Return the [x, y] coordinate for the center point of the cell that contains the specified text.  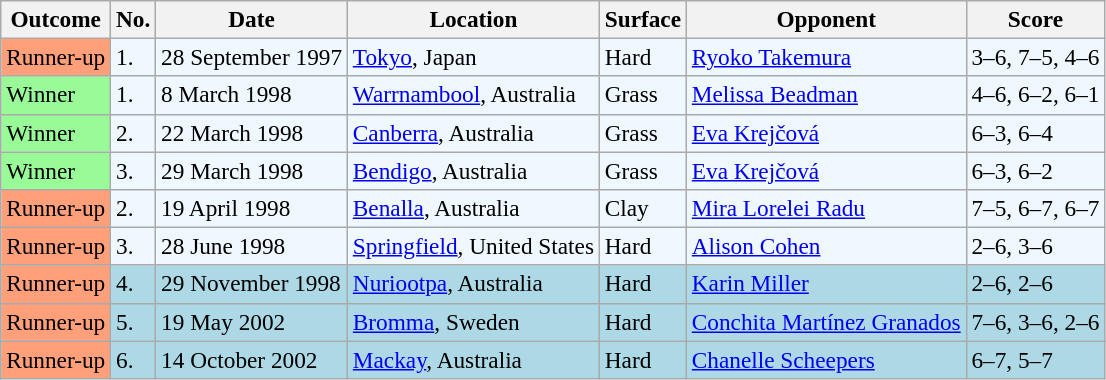
Score [1036, 19]
6–3, 6–2 [1036, 170]
3–6, 7–5, 4–6 [1036, 57]
Surface [642, 19]
Karin Miller [826, 284]
Opponent [826, 19]
7–6, 3–6, 2–6 [1036, 322]
Clay [642, 208]
Warrnambool, Australia [473, 95]
22 March 1998 [252, 133]
19 May 2002 [252, 322]
7–5, 6–7, 6–7 [1036, 208]
4. [134, 284]
28 June 1998 [252, 246]
6–3, 6–4 [1036, 133]
28 September 1997 [252, 57]
Conchita Martínez Granados [826, 322]
8 March 1998 [252, 95]
2–6, 3–6 [1036, 246]
Nuriootpa, Australia [473, 284]
Chanelle Scheepers [826, 359]
2–6, 2–6 [1036, 284]
6. [134, 359]
No. [134, 19]
4–6, 6–2, 6–1 [1036, 95]
29 November 1998 [252, 284]
Benalla, Australia [473, 208]
Bromma, Sweden [473, 322]
Bendigo, Australia [473, 170]
Melissa Beadman [826, 95]
19 April 1998 [252, 208]
6–7, 5–7 [1036, 359]
Springfield, United States [473, 246]
Date [252, 19]
Alison Cohen [826, 246]
Location [473, 19]
Ryoko Takemura [826, 57]
5. [134, 322]
29 March 1998 [252, 170]
Canberra, Australia [473, 133]
Mackay, Australia [473, 359]
14 October 2002 [252, 359]
Outcome [56, 19]
Mira Lorelei Radu [826, 208]
Tokyo, Japan [473, 57]
